Search for the cell housing the specified text and yield its (x, y) center coordinate. 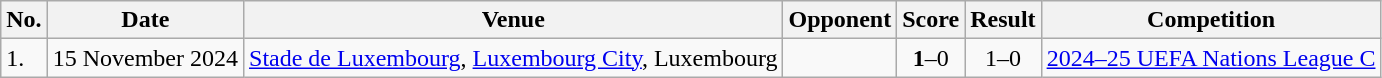
Date (145, 20)
2024–25 UEFA Nations League C (1211, 58)
Competition (1211, 20)
Stade de Luxembourg, Luxembourg City, Luxembourg (514, 58)
1. (24, 58)
Venue (514, 20)
15 November 2024 (145, 58)
Opponent (840, 20)
Result (1003, 20)
No. (24, 20)
Score (931, 20)
